Identify which cell holds the provided text, then report its (X, Y) central coordinate. 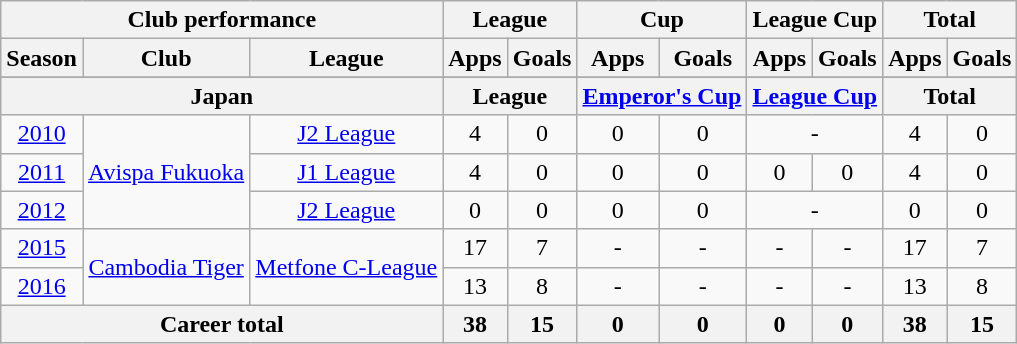
Cup (662, 20)
Cambodia Tiger (166, 267)
J1 League (346, 172)
2015 (42, 248)
2016 (42, 286)
Club (166, 58)
Emperor's Cup (662, 96)
Club performance (222, 20)
Career total (222, 324)
Metfone C-League (346, 267)
2010 (42, 134)
Avispa Fukuoka (166, 172)
2012 (42, 210)
Season (42, 58)
2011 (42, 172)
Japan (222, 96)
